Identify which cell holds the provided text, then report its (X, Y) central coordinate. 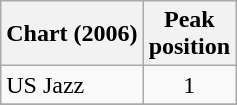
1 (189, 85)
Peakposition (189, 34)
Chart (2006) (72, 34)
US Jazz (72, 85)
